For the text-containing cell, return its midpoint in [X, Y] coordinate format. 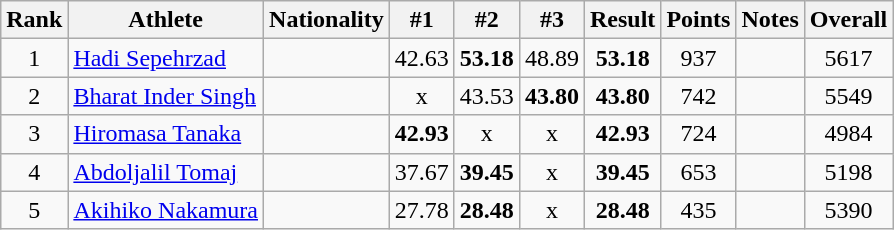
Bharat Inder Singh [166, 96]
Result [622, 20]
#3 [552, 20]
#1 [422, 20]
5549 [848, 96]
2 [34, 96]
Overall [848, 20]
742 [698, 96]
Athlete [166, 20]
Notes [770, 20]
Points [698, 20]
3 [34, 134]
5617 [848, 58]
48.89 [552, 58]
4 [34, 172]
435 [698, 210]
27.78 [422, 210]
Abdoljalil Tomaj [166, 172]
653 [698, 172]
Hadi Sepehrzad [166, 58]
Nationality [327, 20]
37.67 [422, 172]
1 [34, 58]
Rank [34, 20]
Hiromasa Tanaka [166, 134]
43.53 [486, 96]
5390 [848, 210]
42.63 [422, 58]
724 [698, 134]
937 [698, 58]
Akihiko Nakamura [166, 210]
5 [34, 210]
#2 [486, 20]
4984 [848, 134]
5198 [848, 172]
